Scan for the cell matching the given text and deliver its (X, Y) coordinate at center. 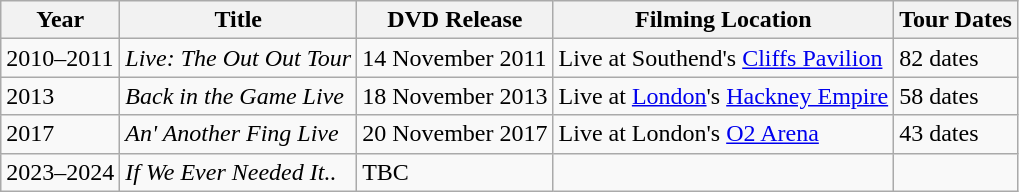
DVD Release (455, 20)
Live: The Out Out Tour (238, 58)
2013 (60, 96)
Tour Dates (956, 20)
Live at London's O2 Arena (724, 134)
58 dates (956, 96)
Live at London's Hackney Empire (724, 96)
14 November 2011 (455, 58)
18 November 2013 (455, 96)
82 dates (956, 58)
2017 (60, 134)
2010–2011 (60, 58)
20 November 2017 (455, 134)
Back in the Game Live (238, 96)
2023–2024 (60, 172)
Filming Location (724, 20)
Year (60, 20)
43 dates (956, 134)
If We Ever Needed It.. (238, 172)
Title (238, 20)
An' Another Fing Live (238, 134)
TBC (455, 172)
Live at Southend's Cliffs Pavilion (724, 58)
